Determine the [x, y] coordinate at the center of the cell enclosing the given text.  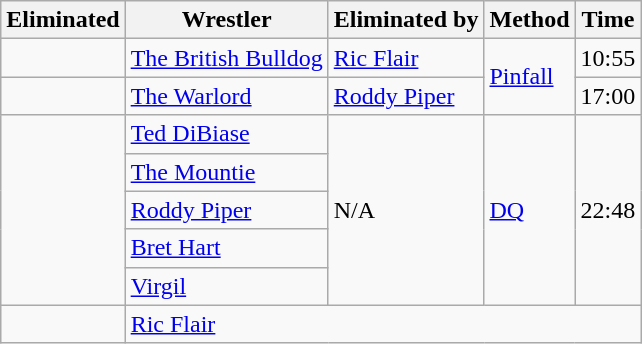
The Mountie [226, 172]
Ted DiBiase [226, 134]
N/A [406, 210]
Virgil [226, 286]
Eliminated [63, 20]
Eliminated by [406, 20]
DQ [530, 210]
Time [608, 20]
Bret Hart [226, 248]
The Warlord [226, 96]
Method [530, 20]
Pinfall [530, 77]
22:48 [608, 210]
10:55 [608, 58]
Wrestler [226, 20]
The British Bulldog [226, 58]
17:00 [608, 96]
